Determine the (x, y) coordinate at the center of the cell enclosing the given text.  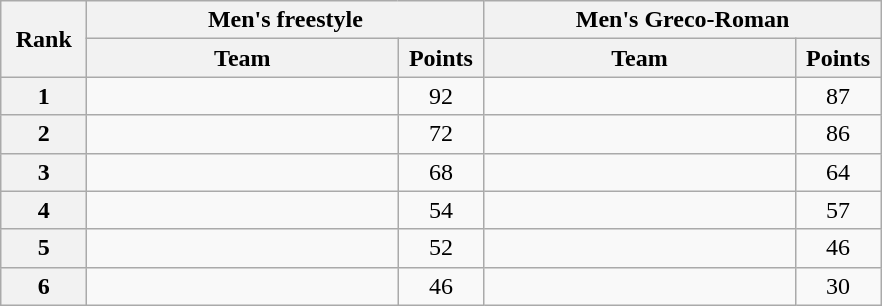
6 (44, 286)
64 (838, 172)
2 (44, 134)
57 (838, 210)
52 (441, 248)
72 (441, 134)
1 (44, 96)
87 (838, 96)
Men's Greco-Roman (682, 20)
68 (441, 172)
86 (838, 134)
92 (441, 96)
4 (44, 210)
54 (441, 210)
5 (44, 248)
Men's freestyle (286, 20)
Rank (44, 39)
3 (44, 172)
30 (838, 286)
